Output the (x, y) coordinate of the center of the cell containing the given text.  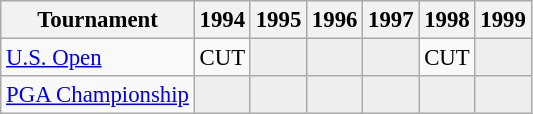
U.S. Open (98, 58)
1996 (335, 20)
1995 (278, 20)
1999 (503, 20)
1998 (447, 20)
Tournament (98, 20)
1997 (391, 20)
1994 (222, 20)
PGA Championship (98, 95)
